Find where the given text appears and provide that cell's center as [x, y] coordinate. 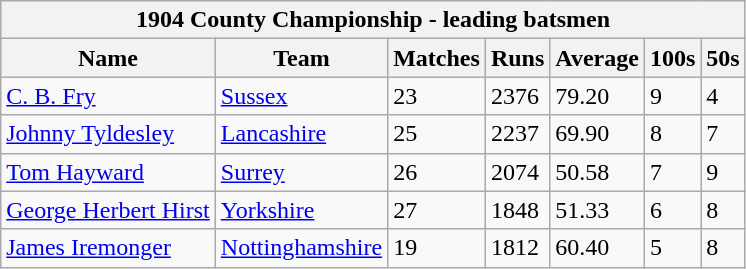
James Iremonger [108, 248]
2376 [517, 96]
100s [672, 58]
1812 [517, 248]
Sussex [301, 96]
4 [723, 96]
50s [723, 58]
Yorkshire [301, 210]
60.40 [598, 248]
Average [598, 58]
Name [108, 58]
Nottinghamshire [301, 248]
1904 County Championship - leading batsmen [373, 20]
Matches [437, 58]
Runs [517, 58]
27 [437, 210]
5 [672, 248]
Surrey [301, 172]
26 [437, 172]
79.20 [598, 96]
2074 [517, 172]
George Herbert Hirst [108, 210]
50.58 [598, 172]
69.90 [598, 134]
51.33 [598, 210]
Johnny Tyldesley [108, 134]
Tom Hayward [108, 172]
23 [437, 96]
25 [437, 134]
C. B. Fry [108, 96]
Team [301, 58]
6 [672, 210]
1848 [517, 210]
2237 [517, 134]
Lancashire [301, 134]
19 [437, 248]
